Locate the cell with the specified text and output its [X, Y] center coordinate. 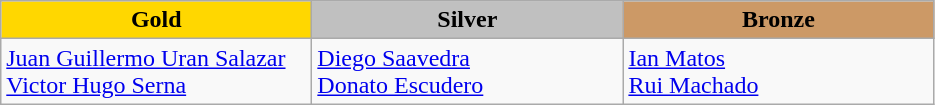
Diego SaavedraDonato Escudero [468, 72]
Bronze [778, 20]
Silver [468, 20]
Juan Guillermo Uran SalazarVictor Hugo Serna [156, 72]
Ian MatosRui Machado [778, 72]
Gold [156, 20]
